Determine the [x, y] coordinate at the center of the cell enclosing the given text.  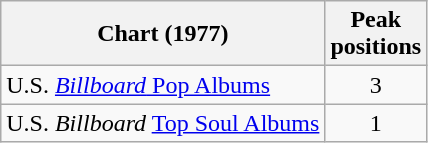
U.S. Billboard Pop Albums [163, 85]
1 [376, 123]
U.S. Billboard Top Soul Albums [163, 123]
Chart (1977) [163, 34]
3 [376, 85]
Peakpositions [376, 34]
